Identify which cell holds the provided text, then report its [x, y] central coordinate. 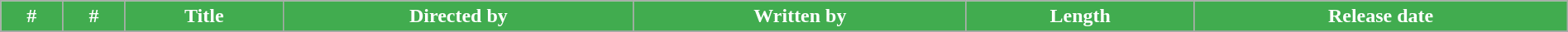
Release date [1381, 16]
Directed by [458, 16]
Written by [800, 16]
Title [203, 16]
Length [1080, 16]
